Output the [X, Y] coordinate of the center of the cell containing the given text.  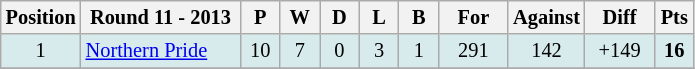
Diff [620, 17]
P [260, 17]
D [340, 17]
B [419, 17]
Round 11 - 2013 [161, 17]
7 [300, 51]
L [379, 17]
142 [546, 51]
+149 [620, 51]
291 [474, 51]
Pts [674, 17]
For [474, 17]
Position [41, 17]
16 [674, 51]
10 [260, 51]
3 [379, 51]
0 [340, 51]
Against [546, 17]
Northern Pride [161, 51]
W [300, 17]
